Return the [x, y] coordinate for the center point of the cell that contains the specified text.  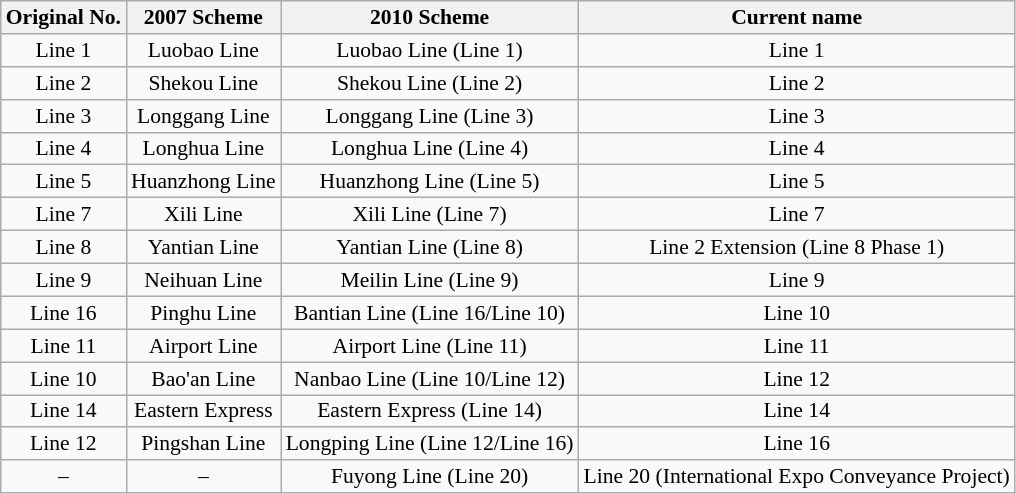
Line 20 (International Expo Conveyance Project) [797, 478]
Meilin Line (Line 9) [430, 280]
Xili Line [204, 214]
2010 Scheme [430, 18]
Luobao Line (Line 1) [430, 50]
2007 Scheme [204, 18]
Nanbao Line (Line 10/Line 12) [430, 378]
Longgang Line (Line 3) [430, 116]
Current name [797, 18]
Line 8 [64, 248]
Pingshan Line [204, 444]
Fuyong Line (Line 20) [430, 478]
Longhua Line (Line 4) [430, 148]
Yantian Line [204, 248]
Longping Line (Line 12/Line 16) [430, 444]
Shekou Line (Line 2) [430, 84]
Shekou Line [204, 84]
Eastern Express (Line 14) [430, 412]
Bantian Line (Line 16/Line 10) [430, 312]
Bao'an Line [204, 378]
Luobao Line [204, 50]
Original No. [64, 18]
Eastern Express [204, 412]
Huanzhong Line [204, 182]
Neihuan Line [204, 280]
Huanzhong Line (Line 5) [430, 182]
Longgang Line [204, 116]
Airport Line (Line 11) [430, 346]
Xili Line (Line 7) [430, 214]
Airport Line [204, 346]
Pinghu Line [204, 312]
Line 2 Extension (Line 8 Phase 1) [797, 248]
Longhua Line [204, 148]
Yantian Line (Line 8) [430, 248]
